Locate the cell with the specified text and output its [x, y] center coordinate. 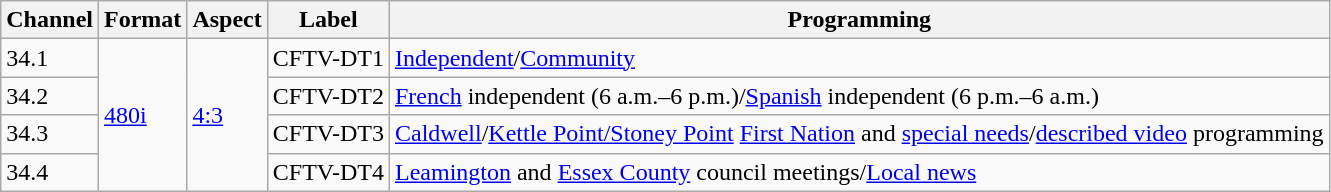
Channel [50, 20]
34.4 [50, 172]
CFTV-DT1 [328, 58]
CFTV-DT4 [328, 172]
Caldwell/Kettle Point/Stoney Point First Nation and special needs/described video programming [859, 134]
CFTV-DT3 [328, 134]
480i [143, 115]
34.3 [50, 134]
34.2 [50, 96]
CFTV-DT2 [328, 96]
Independent/Community [859, 58]
Aspect [227, 20]
Programming [859, 20]
French independent (6 a.m.–6 p.m.)/Spanish independent (6 p.m.–6 a.m.) [859, 96]
34.1 [50, 58]
Label [328, 20]
4:3 [227, 115]
Leamington and Essex County council meetings/Local news [859, 172]
Format [143, 20]
